Locate the cell with the specified text and output its (X, Y) center coordinate. 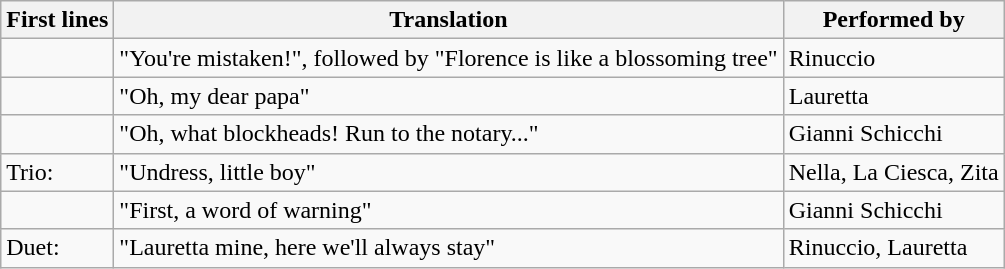
Performed by (894, 20)
"Oh, my dear papa" (448, 96)
Nella, La Ciesca, Zita (894, 172)
"Undress, little boy" (448, 172)
"First, a word of warning" (448, 210)
Trio: (58, 172)
"Lauretta mine, here we'll always stay" (448, 248)
Rinuccio, Lauretta (894, 248)
Duet: (58, 248)
Rinuccio (894, 58)
Translation (448, 20)
Lauretta (894, 96)
"Oh, what blockheads! Run to the notary..." (448, 134)
"You're mistaken!", followed by "Florence is like a blossoming tree" (448, 58)
First lines (58, 20)
